Return the (x, y) coordinate for the center point of the cell that contains the specified text.  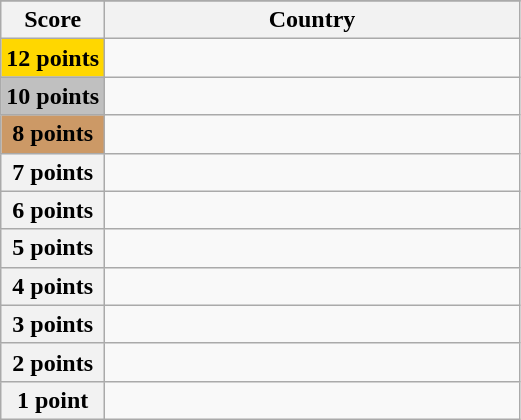
5 points (53, 248)
Score (53, 20)
10 points (53, 96)
6 points (53, 210)
Country (312, 20)
1 point (53, 400)
7 points (53, 172)
8 points (53, 134)
12 points (53, 58)
4 points (53, 286)
2 points (53, 362)
3 points (53, 324)
